Output the (X, Y) coordinate of the center of the cell containing the given text.  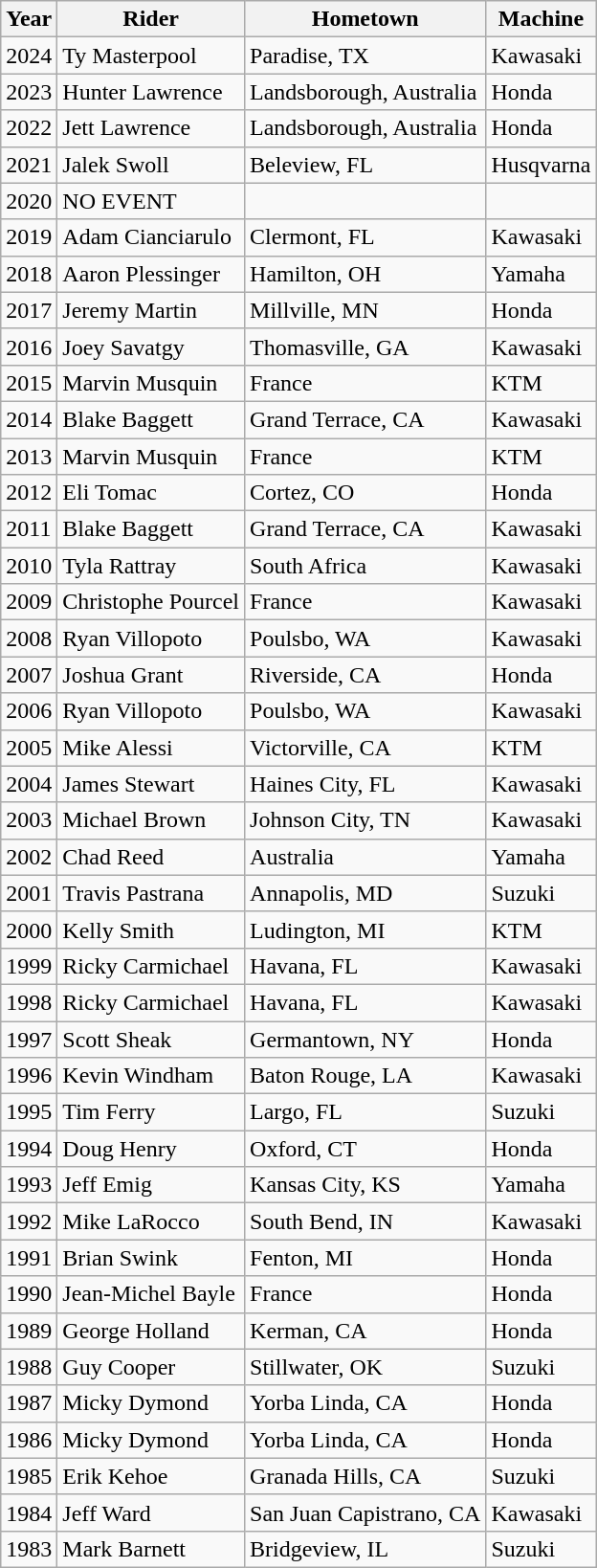
2004 (29, 784)
Jeremy Martin (151, 310)
Jeff Ward (151, 1512)
Rider (151, 19)
Beleview, FL (365, 165)
1987 (29, 1403)
James Stewart (151, 784)
Kelly Smith (151, 930)
2002 (29, 857)
South Bend, IN (365, 1221)
Paradise, TX (365, 56)
1997 (29, 1039)
Husqvarna (542, 165)
Joey Savatgy (151, 347)
Guy Cooper (151, 1367)
2016 (29, 347)
Ty Masterpool (151, 56)
Tim Ferry (151, 1112)
1986 (29, 1440)
1993 (29, 1185)
2023 (29, 92)
2015 (29, 383)
Joshua Grant (151, 675)
Clermont, FL (365, 237)
Erik Kehoe (151, 1476)
Hometown (365, 19)
South Africa (365, 566)
Scott Sheak (151, 1039)
Brian Swink (151, 1258)
Kerman, CA (365, 1331)
Mike LaRocco (151, 1221)
Oxford, CT (365, 1149)
Mike Alessi (151, 748)
Year (29, 19)
Australia (365, 857)
1996 (29, 1076)
Tyla Rattray (151, 566)
Haines City, FL (365, 784)
George Holland (151, 1331)
Thomasville, GA (365, 347)
Ludington, MI (365, 930)
2021 (29, 165)
2013 (29, 457)
Aaron Plessinger (151, 274)
Annapolis, MD (365, 893)
2005 (29, 748)
Jeff Emig (151, 1185)
2022 (29, 128)
1994 (29, 1149)
2014 (29, 419)
Eli Tomac (151, 493)
2017 (29, 310)
Fenton, MI (365, 1258)
2008 (29, 638)
1991 (29, 1258)
Kansas City, KS (365, 1185)
2019 (29, 237)
2006 (29, 711)
2012 (29, 493)
Chad Reed (151, 857)
Mark Barnett (151, 1549)
Largo, FL (365, 1112)
Michael Brown (151, 820)
1999 (29, 966)
Jett Lawrence (151, 128)
2011 (29, 529)
1989 (29, 1331)
2009 (29, 602)
1990 (29, 1294)
Bridgeview, IL (365, 1549)
San Juan Capistrano, CA (365, 1512)
2003 (29, 820)
Johnson City, TN (365, 820)
Doug Henry (151, 1149)
Riverside, CA (365, 675)
Granada Hills, CA (365, 1476)
1988 (29, 1367)
1984 (29, 1512)
Stillwater, OK (365, 1367)
2024 (29, 56)
2018 (29, 274)
1998 (29, 1002)
Adam Cianciarulo (151, 237)
Germantown, NY (365, 1039)
Travis Pastrana (151, 893)
Baton Rouge, LA (365, 1076)
2001 (29, 893)
Machine (542, 19)
Victorville, CA (365, 748)
Jalek Swoll (151, 165)
NO EVENT (151, 201)
2007 (29, 675)
Hunter Lawrence (151, 92)
Jean-Michel Bayle (151, 1294)
1985 (29, 1476)
Millville, MN (365, 310)
2000 (29, 930)
1992 (29, 1221)
Kevin Windham (151, 1076)
1983 (29, 1549)
Christophe Pourcel (151, 602)
1995 (29, 1112)
2020 (29, 201)
Cortez, CO (365, 493)
2010 (29, 566)
Hamilton, OH (365, 274)
